Return [X, Y] of the center of cell containing provided text 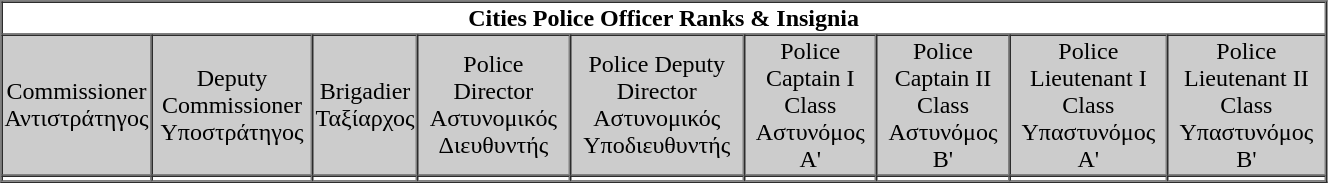
Police Lieutenant II ClassΥπαστυνόμος B' [1246, 104]
Police Captain II ClassΑστυνόμος Β' [942, 104]
BrigadierΤαξίαρχος [364, 104]
Police Captain I ClassΑστυνόμος Α' [810, 104]
Deputy CommissionerΥποστράτηγος [232, 104]
Police Deputy DirectorΑστυνομικός Υποδιευθυντής [656, 104]
Police DirectorΑστυνομικός Διευθυντής [493, 104]
Police Lieutenant I ClassΥπαστυνόμος Α' [1088, 104]
Cities Police Officer Ranks & Insignia [664, 18]
CommissionerΑντιστράτηγος [77, 104]
